Find where the given text appears and provide that cell's center as (x, y) coordinate. 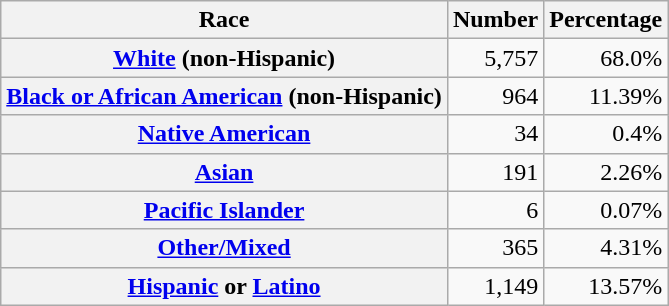
1,149 (495, 286)
5,757 (495, 58)
Native American (224, 134)
13.57% (606, 286)
White (non-Hispanic) (224, 58)
6 (495, 210)
Pacific Islander (224, 210)
Number (495, 20)
191 (495, 172)
Race (224, 20)
11.39% (606, 96)
0.4% (606, 134)
Hispanic or Latino (224, 286)
365 (495, 248)
964 (495, 96)
Other/Mixed (224, 248)
Asian (224, 172)
4.31% (606, 248)
68.0% (606, 58)
0.07% (606, 210)
2.26% (606, 172)
Percentage (606, 20)
34 (495, 134)
Black or African American (non-Hispanic) (224, 96)
